Search for the cell housing the specified text and yield its (X, Y) center coordinate. 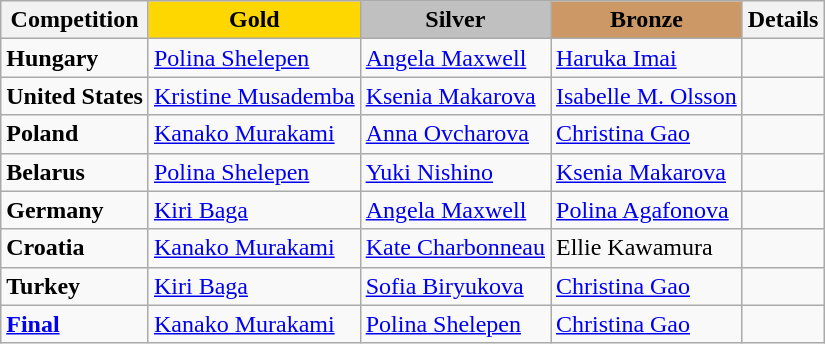
Sofia Biryukova (455, 286)
Final (75, 324)
Silver (455, 20)
Ellie Kawamura (646, 248)
Haruka Imai (646, 58)
Turkey (75, 286)
Belarus (75, 172)
Gold (254, 20)
Kate Charbonneau (455, 248)
Croatia (75, 248)
Isabelle M. Olsson (646, 96)
Hungary (75, 58)
Germany (75, 210)
United States (75, 96)
Polina Agafonova (646, 210)
Details (783, 20)
Competition (75, 20)
Yuki Nishino (455, 172)
Bronze (646, 20)
Kristine Musademba (254, 96)
Anna Ovcharova (455, 134)
Poland (75, 134)
